Return the [X, Y] coordinate for the center point of the cell that contains the specified text.  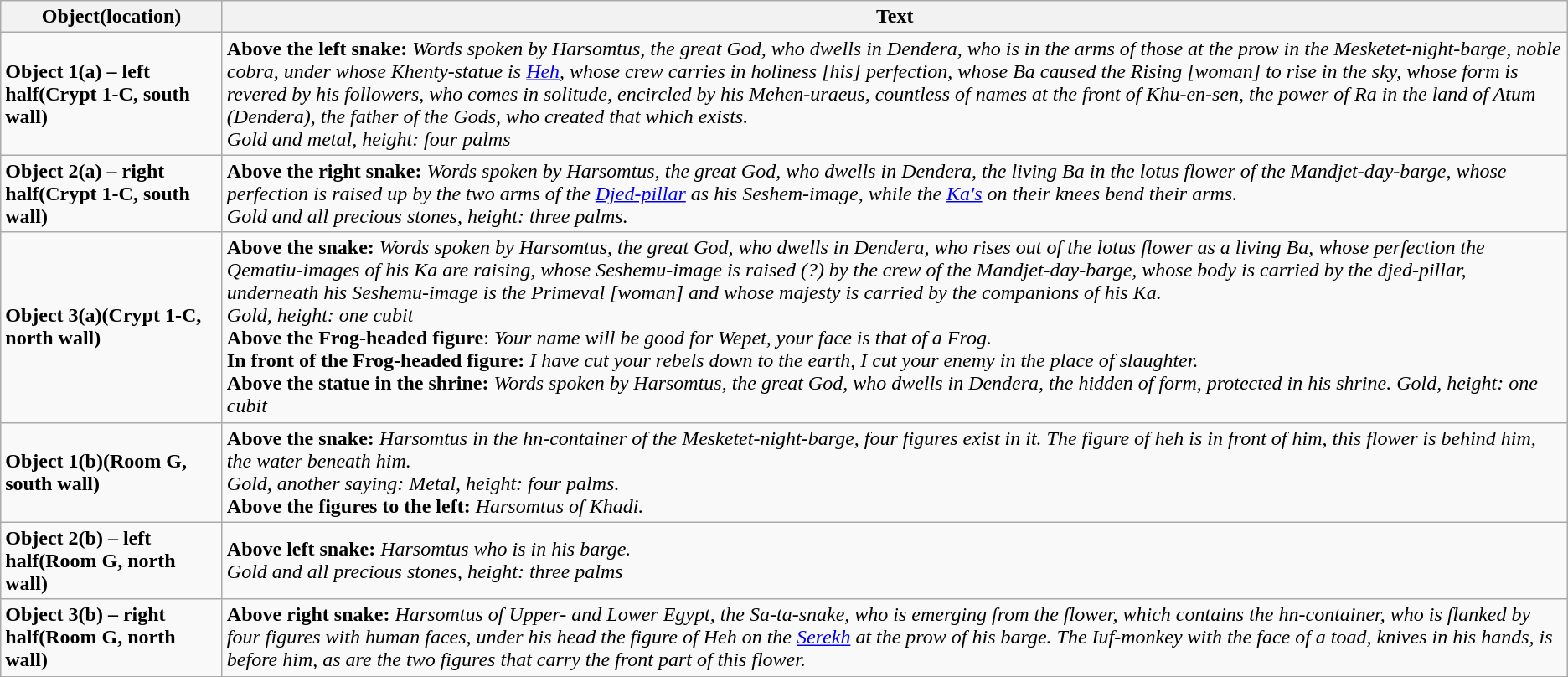
Object 2(b) – left half(Room G, north wall) [112, 561]
Object 1(a) – left half(Crypt 1-C, south wall) [112, 94]
Object(location) [112, 17]
Object 3(a)(Crypt 1-C, north wall) [112, 327]
Object 2(a) – right half(Crypt 1-C, south wall) [112, 194]
Above left snake: Harsomtus who is in his barge.Gold and all precious stones, height: three palms [895, 561]
Object 3(b) – right half(Room G, north wall) [112, 638]
Text [895, 17]
Object 1(b)(Room G, south wall) [112, 473]
